Provide the [X, Y] coordinate of the cell's center where the given text is located.  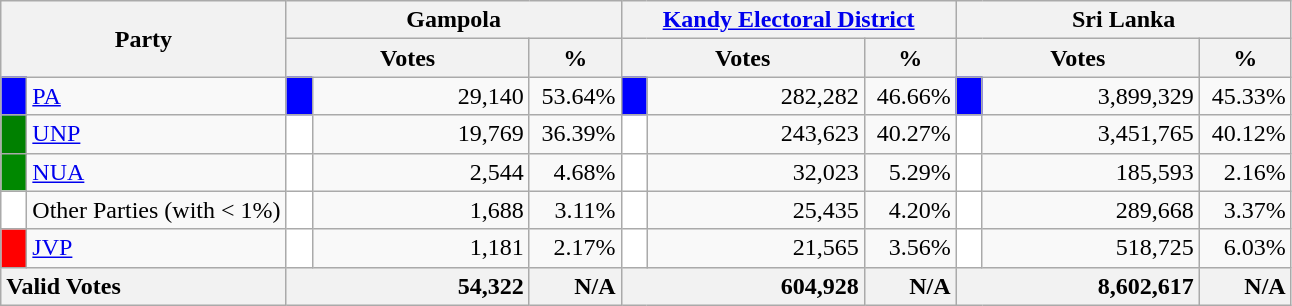
Sri Lanka [1124, 20]
53.64% [575, 96]
282,282 [756, 96]
1,181 [420, 248]
54,322 [408, 286]
604,928 [742, 286]
3.11% [575, 210]
2,544 [420, 172]
JVP [156, 248]
46.66% [910, 96]
4.20% [910, 210]
4.68% [575, 172]
8,602,617 [1078, 286]
3.56% [910, 248]
3,451,765 [1090, 134]
Valid Votes [144, 286]
289,668 [1090, 210]
Party [144, 39]
40.27% [910, 134]
5.29% [910, 172]
2.17% [575, 248]
21,565 [756, 248]
518,725 [1090, 248]
NUA [156, 172]
Gampola [454, 20]
2.16% [1245, 172]
40.12% [1245, 134]
185,593 [1090, 172]
PA [156, 96]
25,435 [756, 210]
36.39% [575, 134]
19,769 [420, 134]
45.33% [1245, 96]
Kandy Electoral District [788, 20]
243,623 [756, 134]
1,688 [420, 210]
3.37% [1245, 210]
3,899,329 [1090, 96]
29,140 [420, 96]
6.03% [1245, 248]
Other Parties (with < 1%) [156, 210]
UNP [156, 134]
32,023 [756, 172]
